Return the (X, Y) coordinate for the center point of the cell that contains the specified text.  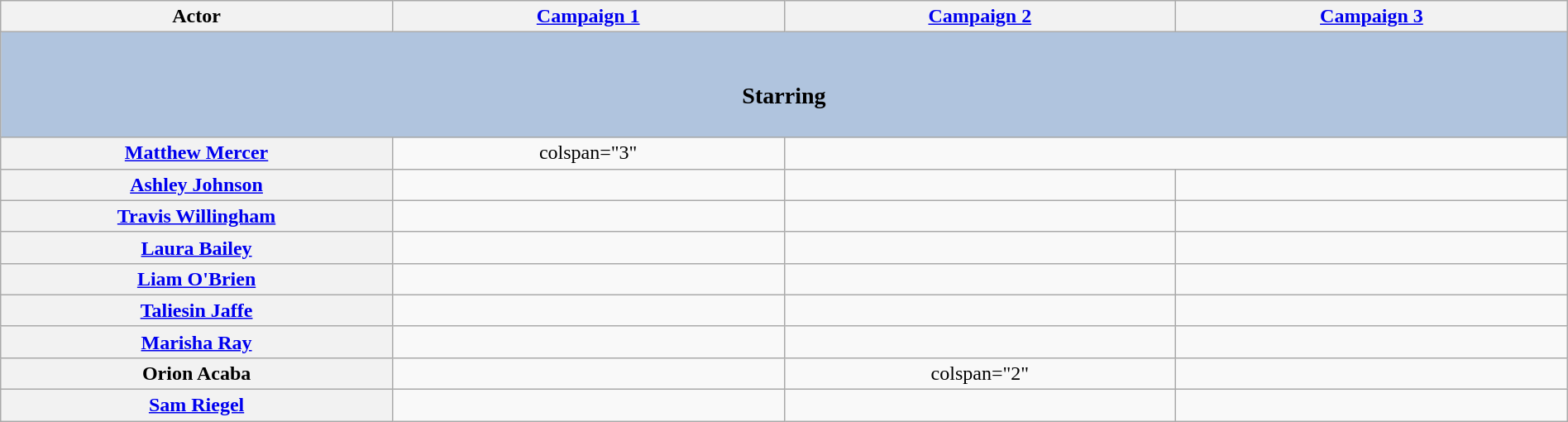
Liam O'Brien (197, 279)
Taliesin Jaffe (197, 310)
Travis Willingham (197, 216)
Laura Bailey (197, 247)
Marisha Ray (197, 342)
Starring (784, 84)
Ashley Johnson (197, 185)
Campaign 1 (588, 17)
Matthew Mercer (197, 153)
Actor (197, 17)
colspan="2" (980, 373)
colspan="3" (588, 153)
Campaign 3 (1372, 17)
Campaign 2 (980, 17)
Orion Acaba (197, 373)
Sam Riegel (197, 405)
